Search for the cell housing the specified text and yield its [X, Y] center coordinate. 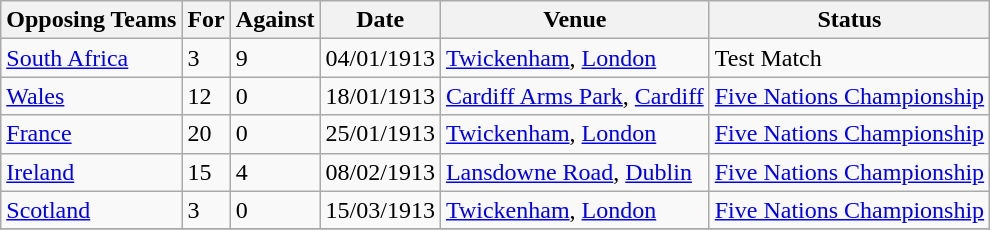
Test Match [849, 58]
South Africa [92, 58]
Ireland [92, 172]
15/03/1913 [380, 210]
25/01/1913 [380, 134]
20 [206, 134]
Wales [92, 96]
Date [380, 20]
12 [206, 96]
Scotland [92, 210]
15 [206, 172]
Status [849, 20]
18/01/1913 [380, 96]
4 [275, 172]
Opposing Teams [92, 20]
Venue [574, 20]
Lansdowne Road, Dublin [574, 172]
For [206, 20]
Against [275, 20]
France [92, 134]
04/01/1913 [380, 58]
Cardiff Arms Park, Cardiff [574, 96]
9 [275, 58]
08/02/1913 [380, 172]
